Output the [X, Y] coordinate of the center of the cell containing the given text.  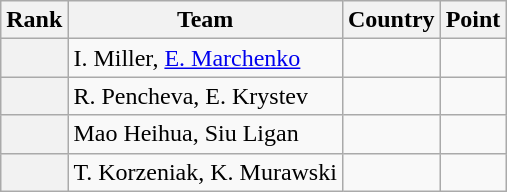
Mao Heihua, Siu Ligan [206, 134]
Rank [34, 20]
Team [206, 20]
Country [391, 20]
T. Korzeniak, K. Murawski [206, 172]
R. Pencheva, E. Krystev [206, 96]
Point [473, 20]
I. Miller, E. Marchenko [206, 58]
